From the cell containing the given text, extract its center point as (X, Y) coordinate. 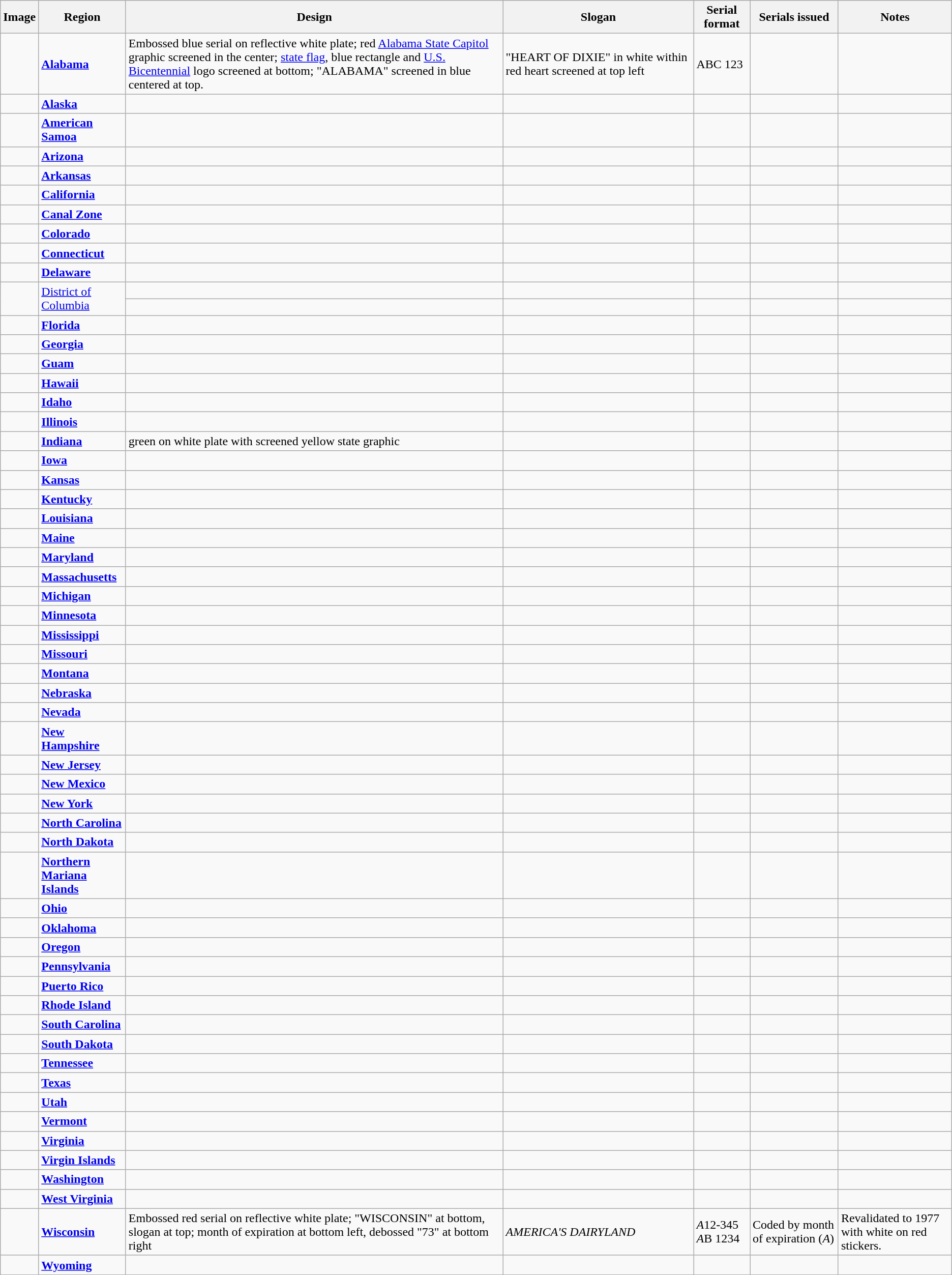
Kentucky (82, 499)
green on white plate with screened yellow state graphic (314, 441)
Nevada (82, 712)
Coded by month of expiration (A) (794, 1232)
Virgin Islands (82, 1160)
Arkansas (82, 176)
Illinois (82, 422)
Montana (82, 674)
Indiana (82, 441)
Revalidated to 1977 with white on red stickers. (895, 1232)
Canal Zone (82, 214)
Alaska (82, 104)
Vermont (82, 1121)
Wisconsin (82, 1232)
Washington (82, 1179)
Puerto Rico (82, 986)
ABC 123 (722, 64)
South Carolina (82, 1025)
Tennessee (82, 1063)
Delaware (82, 272)
Oklahoma (82, 928)
Mississippi (82, 634)
Hawaii (82, 383)
Arizona (82, 156)
Connecticut (82, 253)
Texas (82, 1083)
Utah (82, 1102)
Image (19, 17)
Idaho (82, 402)
California (82, 195)
Slogan (598, 17)
Maryland (82, 557)
Louisiana (82, 518)
West Virginia (82, 1199)
New Hampshire (82, 739)
Minnesota (82, 615)
New Mexico (82, 784)
A12-345AB 1234 (722, 1232)
Michigan (82, 596)
Pennsylvania (82, 966)
AMERICA'S DAIRYLAND (598, 1232)
Florida (82, 325)
American Samoa (82, 130)
Alabama (82, 64)
Ohio (82, 908)
South Dakota (82, 1044)
Maine (82, 538)
Nebraska (82, 693)
Massachusetts (82, 576)
District ofColumbia (82, 298)
Guam (82, 364)
Northern Mariana Islands (82, 875)
Georgia (82, 344)
Rhode Island (82, 1005)
Missouri (82, 654)
Colorado (82, 234)
Design (314, 17)
Kansas (82, 480)
North Carolina (82, 823)
Region (82, 17)
Oregon (82, 947)
Notes (895, 17)
Iowa (82, 460)
"HEART OF DIXIE" in white within red heart screened at top left (598, 64)
Serials issued (794, 17)
New York (82, 803)
Virginia (82, 1141)
Wyoming (82, 1265)
New Jersey (82, 765)
North Dakota (82, 842)
Serial format (722, 17)
